Pinpoint the cell where the given text exists, returning its (X, Y) midpoint coordinate. 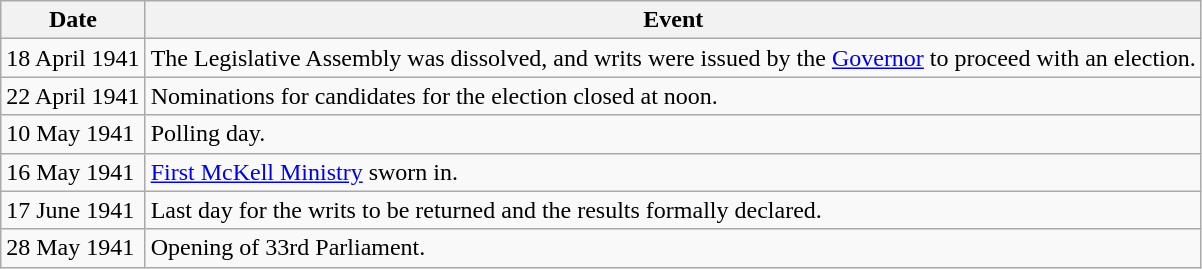
28 May 1941 (73, 248)
17 June 1941 (73, 210)
Event (673, 20)
Polling day. (673, 134)
The Legislative Assembly was dissolved, and writs were issued by the Governor to proceed with an election. (673, 58)
Nominations for candidates for the election closed at noon. (673, 96)
18 April 1941 (73, 58)
10 May 1941 (73, 134)
Opening of 33rd Parliament. (673, 248)
16 May 1941 (73, 172)
Last day for the writs to be returned and the results formally declared. (673, 210)
First McKell Ministry sworn in. (673, 172)
Date (73, 20)
22 April 1941 (73, 96)
